Scan for the cell matching the given text and deliver its [x, y] coordinate at center. 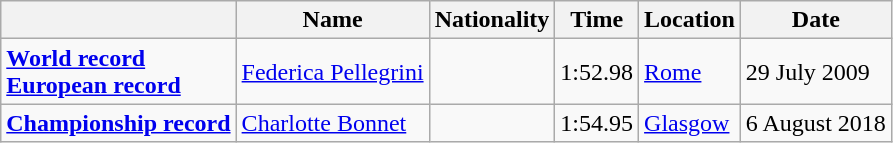
Location [690, 20]
Name [332, 20]
1:54.95 [597, 123]
Time [597, 20]
Charlotte Bonnet [332, 123]
Glasgow [690, 123]
World recordEuropean record [118, 72]
29 July 2009 [816, 72]
1:52.98 [597, 72]
Date [816, 20]
Nationality [492, 20]
6 August 2018 [816, 123]
Rome [690, 72]
Federica Pellegrini [332, 72]
Championship record [118, 123]
